Locate the cell with the specified text and output its (X, Y) center coordinate. 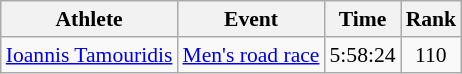
Athlete (90, 19)
Rank (432, 19)
110 (432, 55)
Men's road race (250, 55)
Event (250, 19)
Time (363, 19)
Ioannis Tamouridis (90, 55)
5:58:24 (363, 55)
